Locate the cell with the specified text and output its (X, Y) center coordinate. 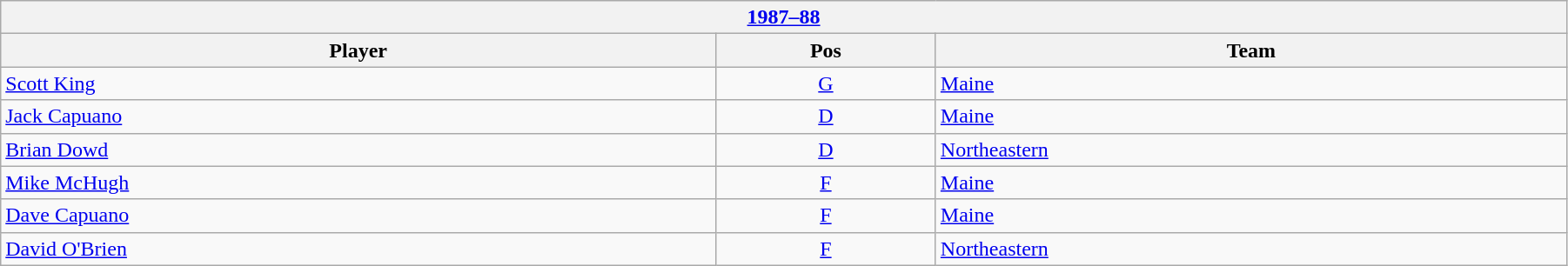
Team (1251, 50)
Player (358, 50)
Brian Dowd (358, 150)
David O'Brien (358, 249)
Dave Capuano (358, 216)
G (827, 83)
Pos (827, 50)
Jack Capuano (358, 116)
Mike McHugh (358, 183)
Scott King (358, 83)
1987–88 (784, 17)
